Return [X, Y] of the center of cell containing provided text 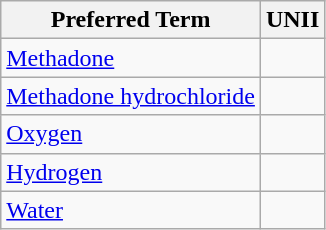
Methadone hydrochloride [131, 96]
Preferred Term [131, 20]
UNII [292, 20]
Water [131, 210]
Methadone [131, 58]
Hydrogen [131, 172]
Oxygen [131, 134]
